Provide the [X, Y] coordinate of the cell's center where the given text is located.  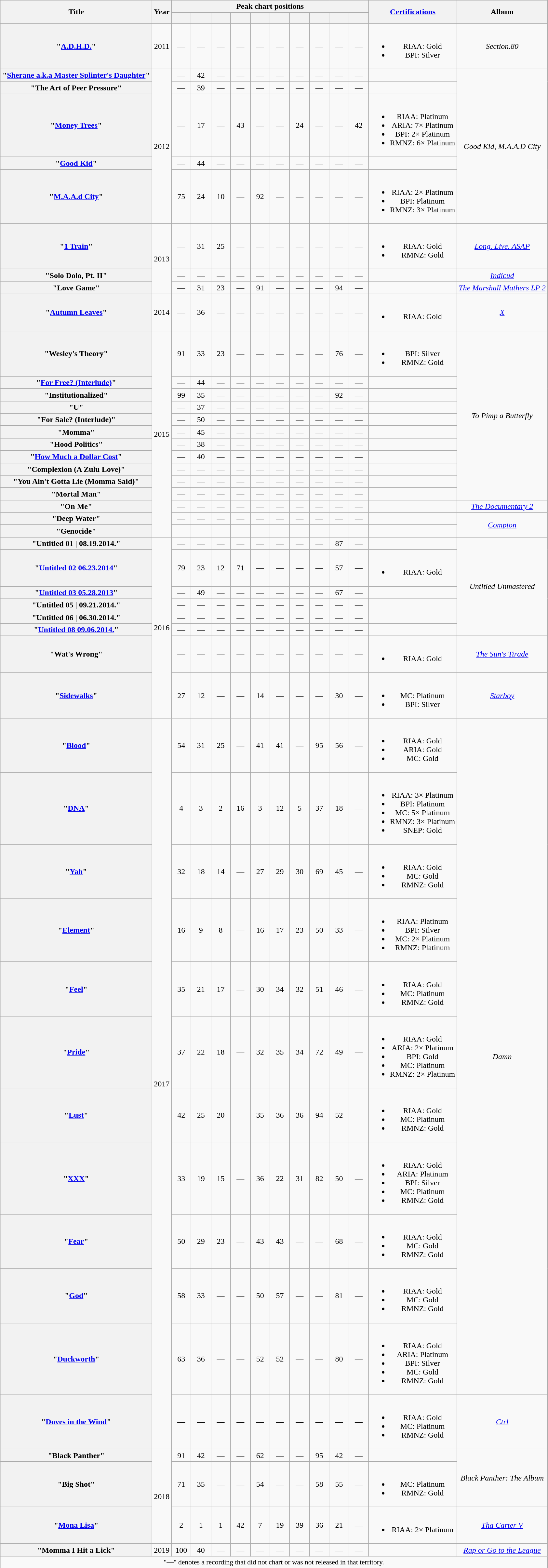
"Hood Politics" [76, 444]
"Yah" [76, 871]
2017 [162, 1083]
"Genocide" [76, 531]
46 [339, 989]
"Good Kid" [76, 163]
X [502, 312]
"Untitled 02 06.23.2014" [76, 568]
Untitled Unmastered [502, 587]
RIAA: GoldARIA: GoldMC: Gold [412, 745]
RIAA: GoldARIA: PlatinumBPI: SilverMC: GoldRMNZ: Gold [412, 1359]
"Pride" [76, 1052]
4 [181, 808]
Peak chart positions [270, 7]
"Untitled 01 | 08.19.2014." [76, 543]
"Sidewalks" [76, 695]
RIAA: PlatinumBPI: SilverMC: 2× PlatinumRMNZ: Platinum [412, 930]
Tha Carter V [502, 1525]
38 [201, 444]
"For Sale? (Interlude)" [76, 419]
51 [319, 989]
RIAA: GoldBPI: Silver [412, 46]
76 [339, 353]
Long. Live. ASAP [502, 246]
Indicud [502, 275]
"How Much a Dollar Cost" [76, 457]
The Sun's Tirade [502, 654]
"1 Train" [76, 246]
Rap or Go to the League [502, 1550]
Compton [502, 525]
"—" denotes a recording that did not chart or was not released in that territory. [274, 1562]
"M.A.A.d City" [76, 196]
82 [319, 1178]
The Marshall Mathers LP 2 [502, 288]
"Deep Water" [76, 519]
RIAA: 3× PlatinumBPI: PlatinumMC: 5× PlatinumRMNZ: 3× PlatinumSNEP: Gold [412, 808]
2012 [162, 146]
"Autumn Leaves" [76, 312]
"Wat's Wrong" [76, 654]
"Institutionalized" [76, 395]
Certifications [412, 12]
Title [76, 12]
"Untitled 03 05.28.2013" [76, 592]
"Big Shot" [76, 1484]
"Sherane a.k.a Master Splinter's Daughter" [76, 75]
15 [221, 1178]
"On Me" [76, 506]
68 [339, 1242]
"Momma I Hit a Lick" [76, 1550]
Starboy [502, 695]
"You Ain't Gotta Lie (Momma Said)" [76, 482]
5 [300, 808]
The Documentary 2 [502, 506]
RIAA: GoldRMNZ: Gold [412, 246]
20 [221, 1115]
Section.80 [502, 46]
"Momma" [76, 432]
Good Kid, M.A.A.D City [502, 146]
55 [339, 1484]
99 [181, 395]
"Doves in the Wind" [76, 1422]
"Untitled 06 | 06.30.2014." [76, 617]
2011 [162, 46]
62 [260, 1455]
Damn [502, 1056]
87 [339, 543]
To Pimp a Butterfly [502, 416]
69 [319, 871]
"Solo Dolo, Pt. II" [76, 275]
2018 [162, 1496]
7 [260, 1525]
2015 [162, 434]
2019 [162, 1550]
"Black Panther" [76, 1455]
72 [319, 1052]
RIAA: GoldARIA: PlatinumBPI: SilverMC: PlatinumRMNZ: Gold [412, 1178]
Album [502, 12]
"Untitled 05 | 09.21.2014." [76, 605]
RIAA: 2× PlatinumBPI: PlatinumRMNZ: 3× Platinum [412, 196]
RIAA: PlatinumARIA: 7× PlatinumBPI: 2× PlatinumRMNZ: 6× Platinum [412, 126]
67 [339, 592]
RIAA: 2× Platinum [412, 1525]
9 [201, 930]
"Love Game" [76, 288]
80 [339, 1359]
"Duckworth" [76, 1359]
63 [181, 1359]
10 [221, 196]
100 [181, 1550]
"A.D.H.D." [76, 46]
2014 [162, 312]
"Fear" [76, 1242]
"U" [76, 407]
"God" [76, 1296]
"Mona Lisa" [76, 1525]
75 [181, 196]
RIAA: GoldARIA: 2× PlatinumBPI: GoldMC: PlatinumRMNZ: 2× Platinum [412, 1052]
"Element" [76, 930]
Year [162, 12]
81 [339, 1296]
8 [221, 930]
MC: PlatinumRMNZ: Gold [412, 1484]
"Untitled 08 09.06.2014." [76, 630]
Ctrl [502, 1422]
"Money Trees" [76, 126]
79 [181, 568]
"Blood" [76, 745]
Black Panther: The Album [502, 1478]
"DNA" [76, 808]
"Mortal Man" [76, 494]
BPI: SilverRMNZ: Gold [412, 353]
"Complexion (A Zulu Love)" [76, 469]
"XXX" [76, 1178]
"For Free? (Interlude)" [76, 382]
"Feel" [76, 989]
2013 [162, 259]
"Wesley's Theory" [76, 353]
"The Art of Peer Pressure" [76, 88]
2016 [162, 628]
56 [339, 745]
"Lust" [76, 1115]
MC: PlatinumBPI: Silver [412, 695]
